Scan for the cell matching the given text and deliver its (X, Y) coordinate at center. 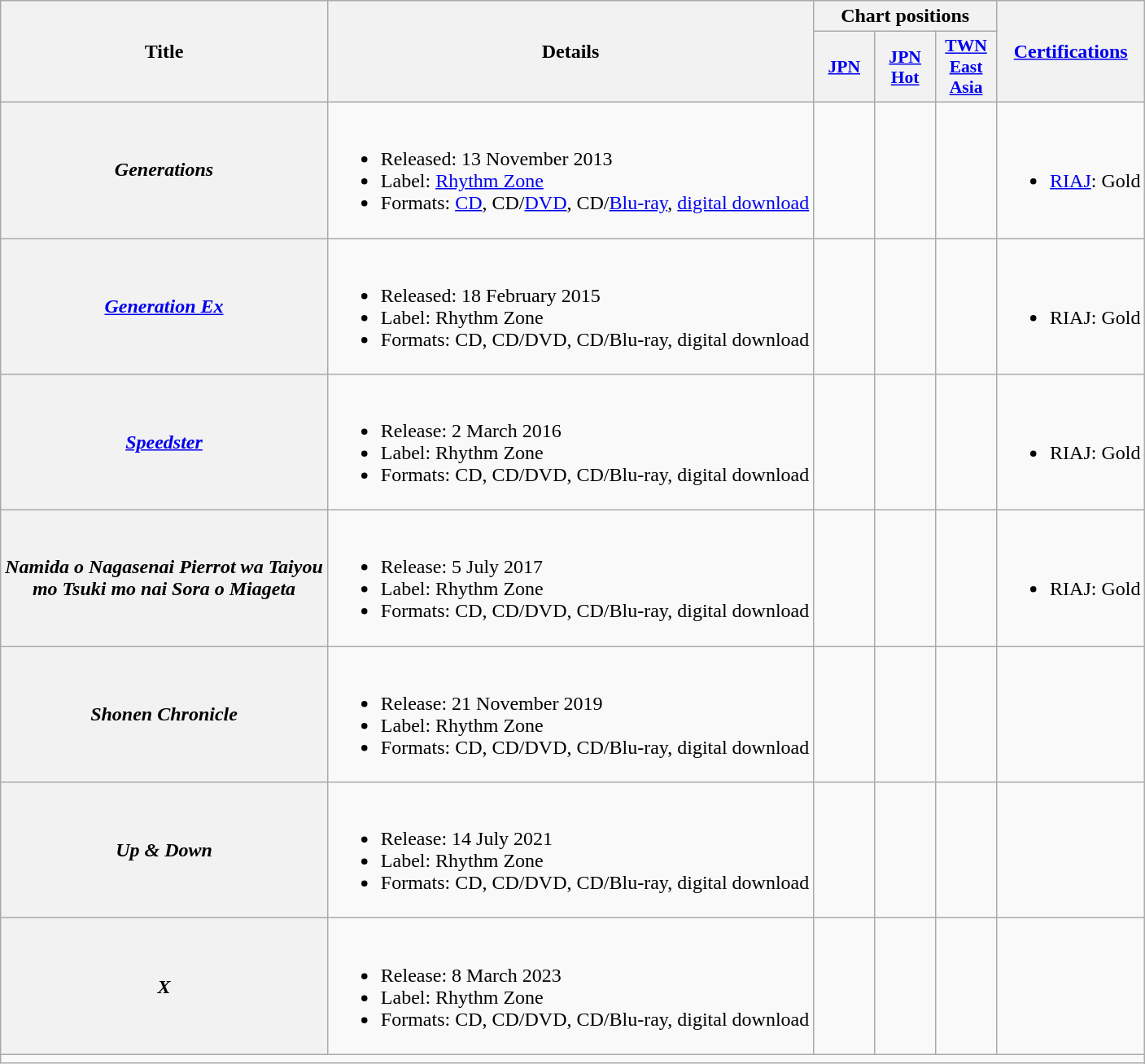
Title (164, 52)
Release: 2 March 2016 Label: Rhythm ZoneFormats: CD, CD/DVD, CD/Blu-ray, digital download (570, 443)
Speedster (164, 443)
Released: 18 February 2015 Label: Rhythm ZoneFormats: CD, CD/DVD, CD/Blu-ray, digital download (570, 306)
Details (570, 52)
TWN East Asia (967, 67)
X (164, 987)
Release: 14 July 2021 Label: Rhythm ZoneFormats: CD, CD/DVD, CD/Blu-ray, digital download (570, 850)
Released: 13 November 2013 Label: Rhythm ZoneFormats: CD, CD/DVD, CD/Blu-ray, digital download (570, 169)
Up & Down (164, 850)
Shonen Chronicle (164, 715)
Release: 8 March 2023 Label: Rhythm ZoneFormats: CD, CD/DVD, CD/Blu-ray, digital download (570, 987)
JPN Hot (905, 67)
Generations (164, 169)
Release: 21 November 2019 Label: Rhythm ZoneFormats: CD, CD/DVD, CD/Blu-ray, digital download (570, 715)
Certifications (1071, 52)
Generation Ex (164, 306)
JPN (845, 67)
Release: 5 July 2017 Label: Rhythm ZoneFormats: CD, CD/DVD, CD/Blu-ray, digital download (570, 578)
Namida o Nagasenai Pierrot wa Taiyoumo Tsuki mo nai Sora o Miageta (164, 578)
Chart positions (905, 16)
